Capture the cell that displays the provided text and extract its [X, Y] central coordinate. 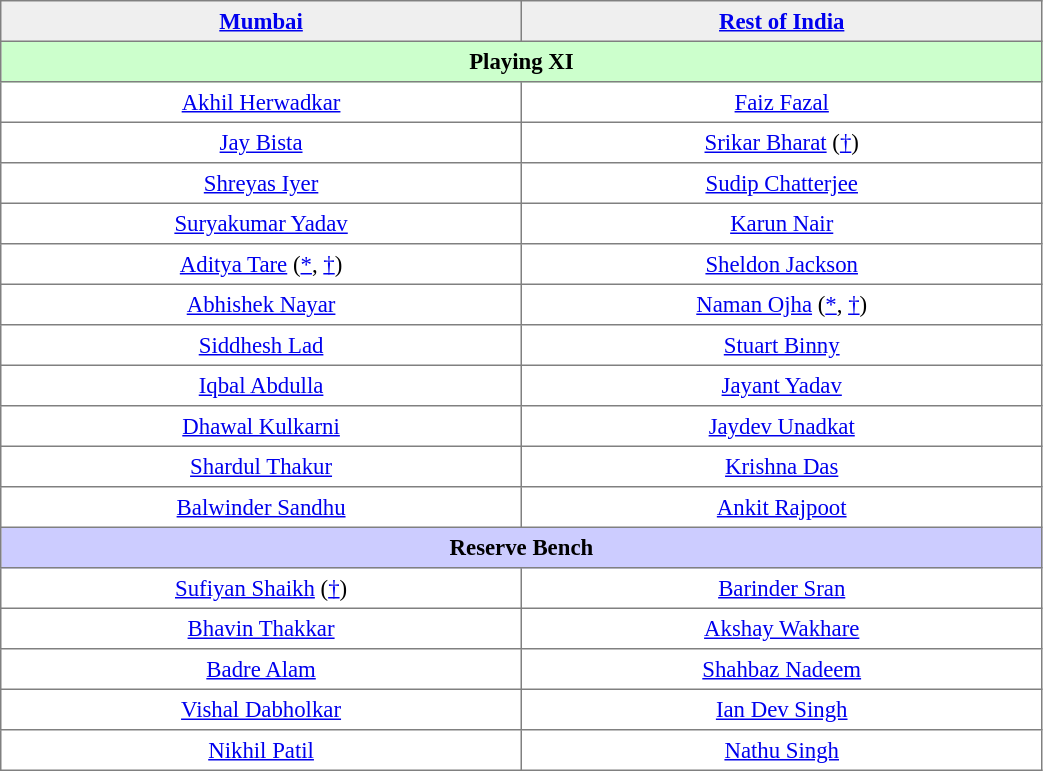
Sufiyan Shaikh (†) [262, 588]
Srikar Bharat (†) [782, 142]
Barinder Sran [782, 588]
Rest of India [782, 21]
Vishal Dabholkar [262, 709]
Akshay Wakhare [782, 628]
Siddhesh Lad [262, 345]
Stuart Binny [782, 345]
Nathu Singh [782, 750]
Krishna Das [782, 466]
Faiz Fazal [782, 102]
Jayant Yadav [782, 385]
Nikhil Patil [262, 750]
Dhawal Kulkarni [262, 426]
Shardul Thakur [262, 466]
Badre Alam [262, 669]
Sudip Chatterjee [782, 183]
Balwinder Sandhu [262, 507]
Reserve Bench [522, 547]
Ian Dev Singh [782, 709]
Naman Ojha (*, †) [782, 304]
Jaydev Unadkat [782, 426]
Ankit Rajpoot [782, 507]
Sheldon Jackson [782, 264]
Suryakumar Yadav [262, 223]
Jay Bista [262, 142]
Shreyas Iyer [262, 183]
Abhishek Nayar [262, 304]
Karun Nair [782, 223]
Shahbaz Nadeem [782, 669]
Playing XI [522, 61]
Iqbal Abdulla [262, 385]
Akhil Herwadkar [262, 102]
Mumbai [262, 21]
Bhavin Thakkar [262, 628]
Aditya Tare (*, †) [262, 264]
